Return [X, Y] of the center of cell containing provided text 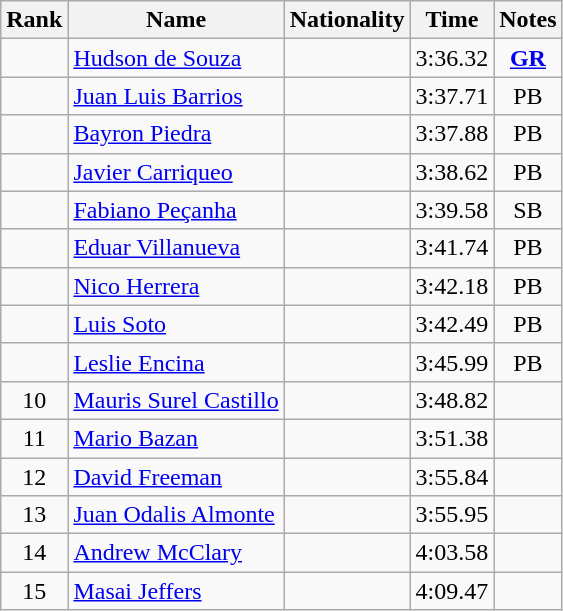
Bayron Piedra [176, 134]
Juan Odalis Almonte [176, 515]
12 [34, 477]
Rank [34, 20]
Luis Soto [176, 324]
Javier Carriqueo [176, 172]
Mauris Surel Castillo [176, 400]
4:09.47 [452, 591]
Eduar Villanueva [176, 248]
Mario Bazan [176, 438]
SB [528, 210]
Time [452, 20]
Leslie Encina [176, 362]
3:51.38 [452, 438]
3:55.84 [452, 477]
Name [176, 20]
11 [34, 438]
GR [528, 58]
13 [34, 515]
3:42.18 [452, 286]
Notes [528, 20]
3:38.62 [452, 172]
3:55.95 [452, 515]
3:39.58 [452, 210]
Juan Luis Barrios [176, 96]
3:41.74 [452, 248]
Nationality [347, 20]
10 [34, 400]
3:37.88 [452, 134]
4:03.58 [452, 553]
15 [34, 591]
Fabiano Peçanha [176, 210]
David Freeman [176, 477]
14 [34, 553]
3:42.49 [452, 324]
Hudson de Souza [176, 58]
3:36.32 [452, 58]
Nico Herrera [176, 286]
3:37.71 [452, 96]
3:45.99 [452, 362]
Masai Jeffers [176, 591]
Andrew McClary [176, 553]
3:48.82 [452, 400]
